Return the [x, y] coordinate for the center point of the cell that contains the specified text.  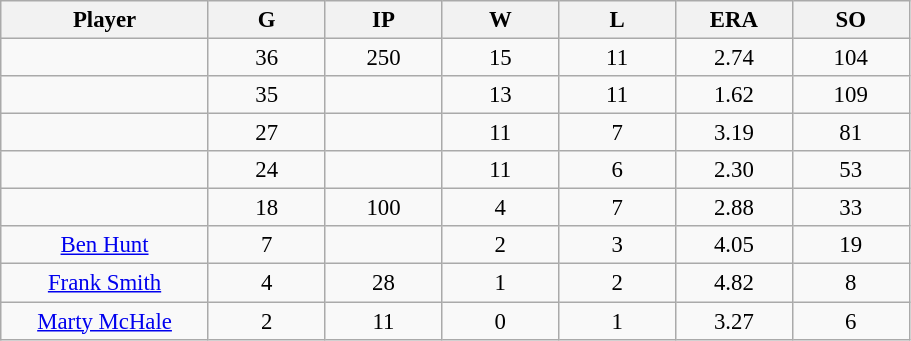
4.05 [734, 245]
3.27 [734, 321]
W [500, 20]
L [618, 20]
19 [850, 245]
1.62 [734, 95]
250 [384, 58]
28 [384, 283]
24 [266, 170]
2.74 [734, 58]
13 [500, 95]
53 [850, 170]
SO [850, 20]
33 [850, 208]
36 [266, 58]
0 [500, 321]
Frank Smith [105, 283]
27 [266, 133]
Ben Hunt [105, 245]
2.30 [734, 170]
100 [384, 208]
109 [850, 95]
8 [850, 283]
ERA [734, 20]
G [266, 20]
Player [105, 20]
35 [266, 95]
3.19 [734, 133]
15 [500, 58]
3 [618, 245]
4.82 [734, 283]
2.88 [734, 208]
81 [850, 133]
18 [266, 208]
104 [850, 58]
IP [384, 20]
Marty McHale [105, 321]
